For the text-containing cell, return its midpoint in [x, y] coordinate format. 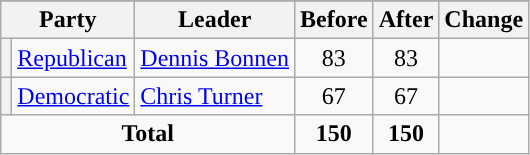
Dennis Bonnen [215, 58]
Before [334, 20]
Democratic [74, 96]
Leader [215, 20]
Chris Turner [215, 96]
Republican [74, 58]
After [406, 20]
Change [484, 20]
Total [148, 134]
Party [68, 20]
